Find where the given text appears and provide that cell's center as [x, y] coordinate. 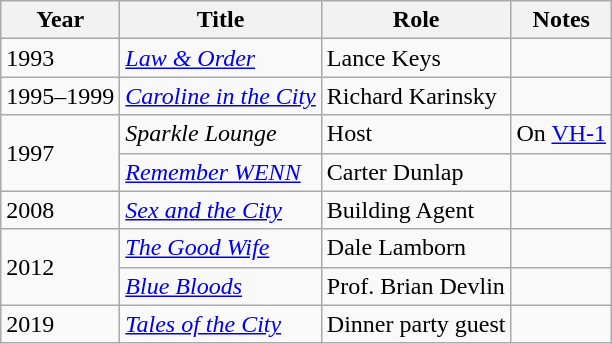
1995–1999 [60, 96]
1993 [60, 58]
Law & Order [220, 58]
Lance Keys [416, 58]
2008 [60, 210]
Carter Dunlap [416, 172]
Blue Bloods [220, 286]
Sex and the City [220, 210]
Year [60, 20]
Richard Karinsky [416, 96]
Tales of the City [220, 324]
2012 [60, 267]
Title [220, 20]
Notes [562, 20]
Dale Lamborn [416, 248]
Building Agent [416, 210]
Role [416, 20]
The Good Wife [220, 248]
1997 [60, 153]
Dinner party guest [416, 324]
Prof. Brian Devlin [416, 286]
Remember WENN [220, 172]
On VH-1 [562, 134]
2019 [60, 324]
Host [416, 134]
Sparkle Lounge [220, 134]
Caroline in the City [220, 96]
